For the text-containing cell, return its midpoint in [X, Y] coordinate format. 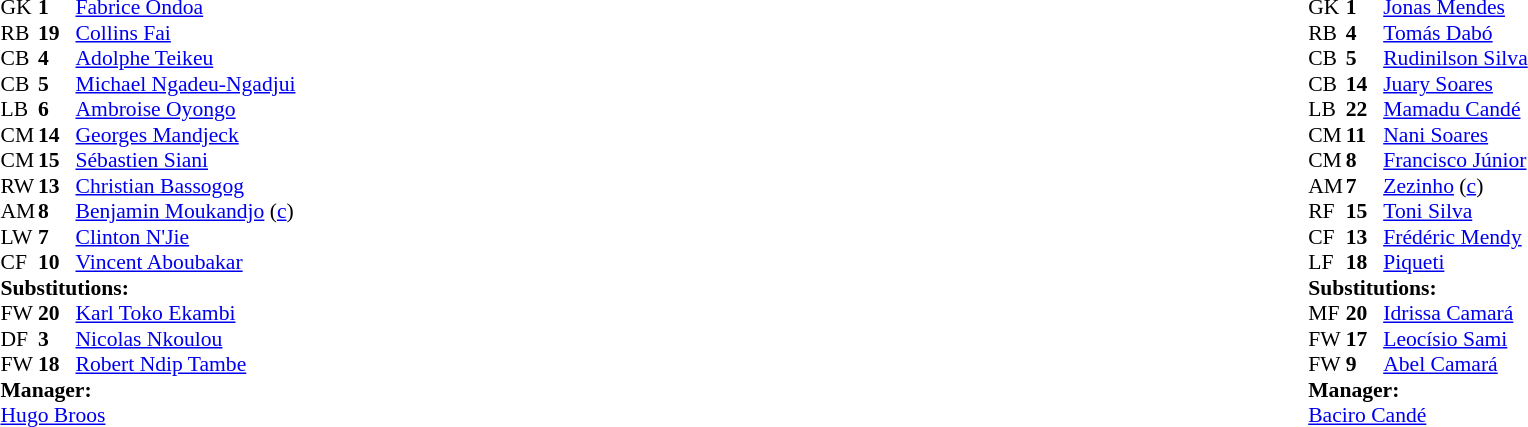
RW [19, 186]
Francisco Júnior [1456, 161]
Idrissa Camará [1456, 313]
RF [1327, 211]
Piqueti [1456, 263]
11 [1365, 135]
Karl Toko Ekambi [186, 313]
Robert Ndip Tambe [186, 365]
Tomás Dabó [1456, 33]
Collins Fai [186, 33]
Leocísio Sami [1456, 339]
DF [19, 339]
Adolphe Teikeu [186, 59]
MF [1327, 313]
LW [19, 237]
Benjamin Moukandjo (c) [186, 211]
Juary Soares [1456, 84]
Frédéric Mendy [1456, 237]
Nicolas Nkoulou [186, 339]
3 [57, 339]
Nani Soares [1456, 135]
Christian Bassogog [186, 186]
Clinton N'Jie [186, 237]
Toni Silva [1456, 211]
Zezinho (c) [1456, 186]
19 [57, 33]
22 [1365, 109]
Ambroise Oyongo [186, 109]
Rudinilson Silva [1456, 59]
Sébastien Siani [186, 161]
10 [57, 263]
LF [1327, 263]
Michael Ngadeu-Ngadjui [186, 84]
6 [57, 109]
Georges Mandjeck [186, 135]
17 [1365, 339]
Vincent Aboubakar [186, 263]
Mamadu Candé [1456, 109]
9 [1365, 365]
Abel Camará [1456, 365]
